Determine the (X, Y) coordinate at the center of the cell enclosing the given text.  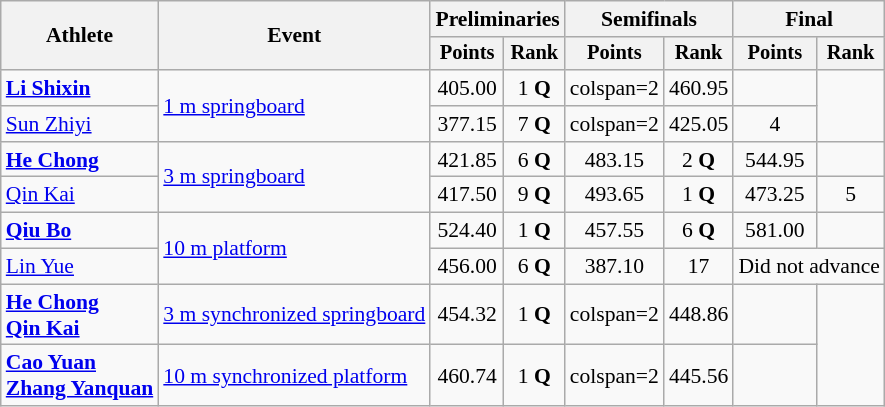
Lin Yue (80, 267)
483.15 (614, 160)
417.50 (467, 195)
425.05 (698, 124)
1 m springboard (294, 106)
Sun Zhiyi (80, 124)
2 Q (698, 160)
405.00 (467, 88)
454.32 (467, 314)
He Chong (80, 160)
10 m synchronized platform (294, 376)
Athlete (80, 36)
581.00 (774, 231)
460.74 (467, 376)
Semifinals (650, 19)
387.10 (614, 267)
544.95 (774, 160)
524.40 (467, 231)
473.25 (774, 195)
421.85 (467, 160)
Event (294, 36)
456.00 (467, 267)
7 Q (534, 124)
9 Q (534, 195)
Qiu Bo (80, 231)
457.55 (614, 231)
Preliminaries (497, 19)
Li Shixin (80, 88)
445.56 (698, 376)
3 m synchronized springboard (294, 314)
5 (850, 195)
3 m springboard (294, 178)
377.15 (467, 124)
Final (809, 19)
Qin Kai (80, 195)
He ChongQin Kai (80, 314)
17 (698, 267)
448.86 (698, 314)
460.95 (698, 88)
Cao YuanZhang Yanquan (80, 376)
493.65 (614, 195)
4 (774, 124)
Did not advance (809, 267)
10 m platform (294, 248)
